Locate the cell with the specified text and output its [X, Y] center coordinate. 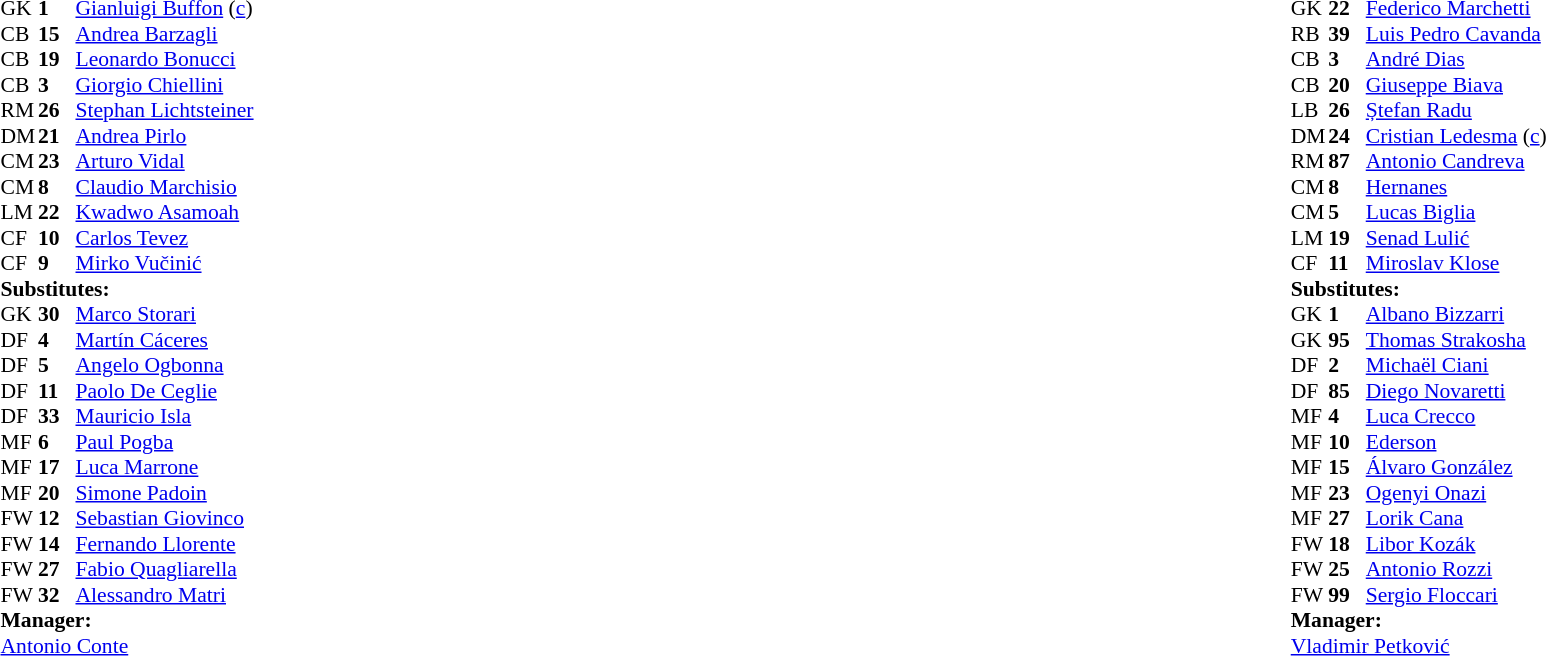
22 [57, 213]
Mirko Vučinić [165, 263]
14 [57, 544]
Fernando Llorente [165, 544]
Paul Pogba [165, 442]
12 [57, 519]
Substitutes: [126, 289]
Giorgio Chiellini [165, 85]
6 [57, 442]
18 [1347, 544]
Fabio Quagliarella [165, 569]
Martín Cáceres [165, 340]
Kwadwo Asamoah [165, 213]
21 [57, 136]
Leonardo Bonucci [165, 59]
Mauricio Isla [165, 417]
Claudio Marchisio [165, 187]
2 [1347, 365]
Carlos Tevez [165, 238]
LB [1310, 111]
Manager: [126, 621]
RB [1310, 34]
Stephan Lichtsteiner [165, 111]
Simone Padoin [165, 493]
Luca Marrone [165, 467]
Arturo Vidal [165, 161]
25 [1347, 569]
1 [1347, 315]
95 [1347, 340]
Andrea Barzagli [165, 34]
85 [1347, 391]
9 [57, 263]
30 [57, 315]
17 [57, 467]
87 [1347, 161]
39 [1347, 34]
32 [57, 595]
Angelo Ogbonna [165, 365]
24 [1347, 136]
99 [1347, 595]
Alessandro Matri [165, 595]
33 [57, 417]
Sebastian Giovinco [165, 519]
Andrea Pirlo [165, 136]
Marco Storari [165, 315]
Paolo De Ceglie [165, 391]
